Output the [X, Y] coordinate of the center of the cell containing the given text.  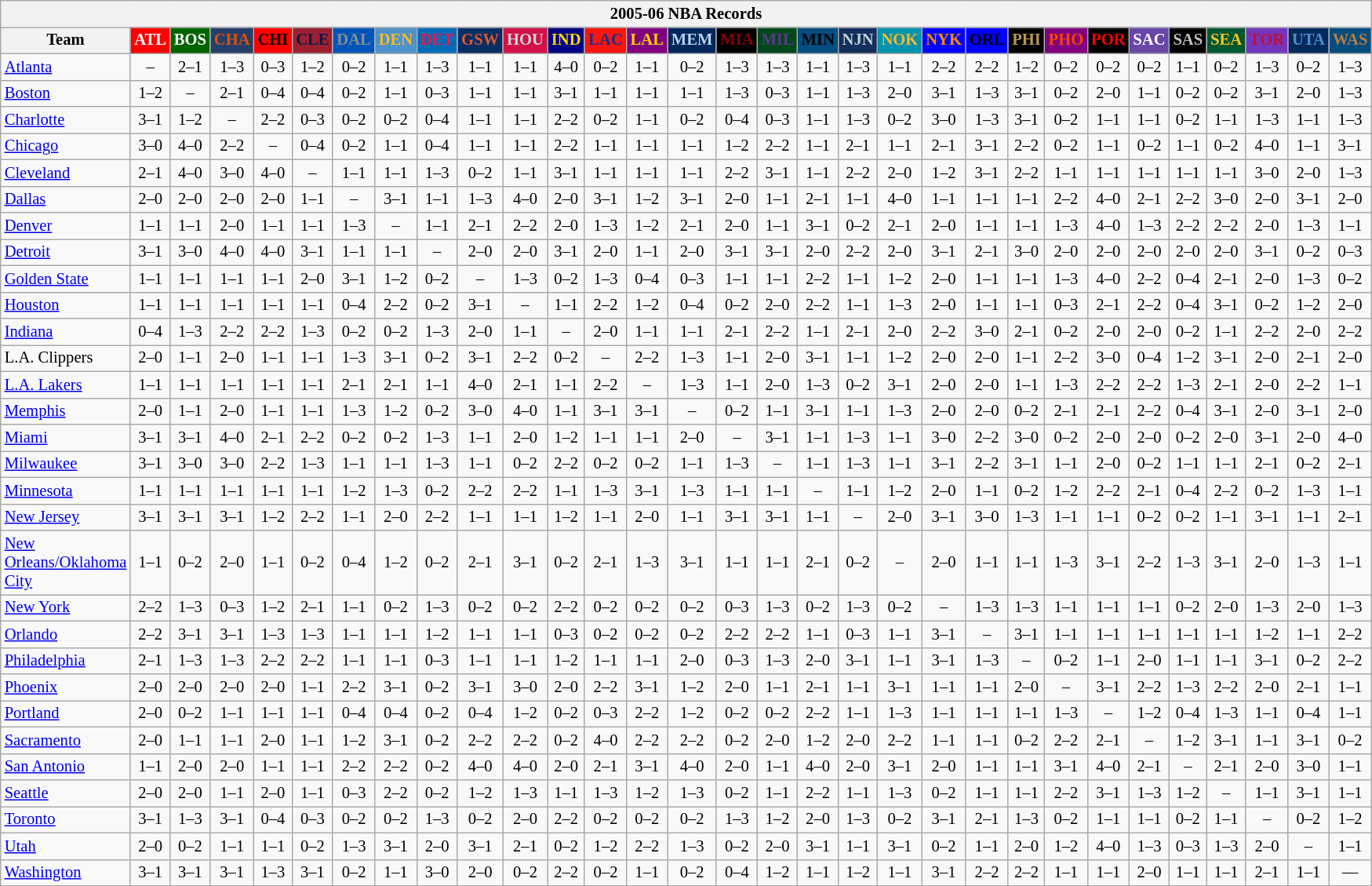
2005-06 NBA Records [686, 13]
HOU [526, 40]
MIA [737, 40]
SAC [1148, 40]
PHO [1066, 40]
Atlanta [66, 67]
Philadelphia [66, 661]
POR [1108, 40]
Utah [66, 846]
Cleveland [66, 173]
DET [437, 40]
MEM [692, 40]
WAS [1350, 40]
NOK [901, 40]
New Orleans/Oklahoma City [66, 563]
L.A. Lakers [66, 385]
ORL [987, 40]
DAL [353, 40]
CHI [273, 40]
Denver [66, 225]
MIN [818, 40]
Memphis [66, 411]
SEA [1226, 40]
Minnesota [66, 490]
Houston [66, 305]
Portland [66, 713]
UTA [1308, 40]
Washington [66, 873]
Team [66, 40]
— [1350, 873]
BOS [190, 40]
Chicago [66, 146]
New York [66, 607]
New Jersey [66, 517]
Phoenix [66, 687]
L.A. Clippers [66, 358]
IND [566, 40]
DEN [395, 40]
CHA [232, 40]
Milwaukee [66, 464]
Boston [66, 93]
Sacramento [66, 740]
Seattle [66, 793]
SAS [1188, 40]
Orlando [66, 634]
LAC [606, 40]
CLE [312, 40]
Detroit [66, 252]
GSW [480, 40]
NYK [944, 40]
NJN [858, 40]
Charlotte [66, 120]
PHI [1026, 40]
TOR [1267, 40]
ATL [151, 40]
Indiana [66, 332]
Toronto [66, 819]
Miami [66, 437]
Golden State [66, 279]
LAL [647, 40]
San Antonio [66, 767]
Dallas [66, 199]
MIL [778, 40]
